Locate the cell with the specified text and output its [x, y] center coordinate. 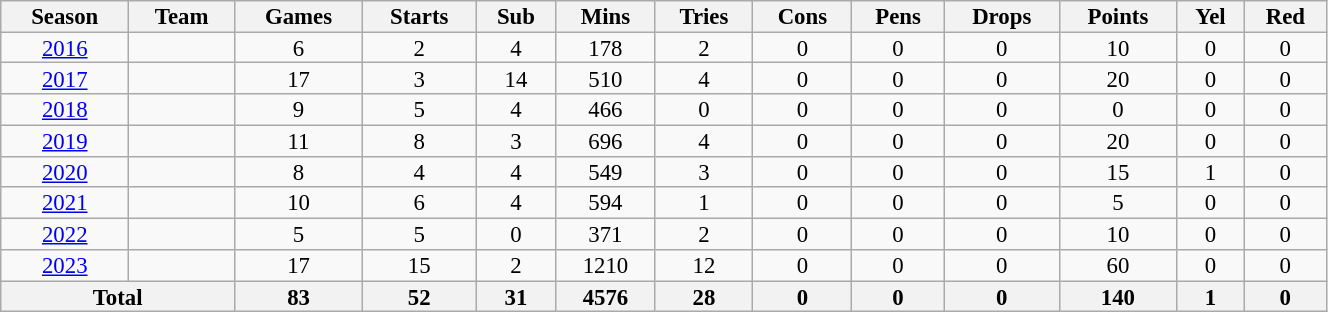
11 [299, 140]
2019 [65, 140]
466 [606, 110]
140 [1118, 296]
Tries [704, 16]
696 [606, 140]
Mins [606, 16]
28 [704, 296]
2023 [65, 266]
9 [299, 110]
Cons [802, 16]
Sub [516, 16]
Season [65, 16]
Points [1118, 16]
Red [1285, 16]
52 [420, 296]
178 [606, 48]
594 [606, 204]
549 [606, 172]
371 [606, 234]
2021 [65, 204]
2018 [65, 110]
14 [516, 78]
Drops [1002, 16]
4576 [606, 296]
31 [516, 296]
60 [1118, 266]
510 [606, 78]
Games [299, 16]
12 [704, 266]
1210 [606, 266]
Yel [1211, 16]
2020 [65, 172]
Pens [898, 16]
83 [299, 296]
2022 [65, 234]
2017 [65, 78]
Team [182, 16]
Total [118, 296]
2016 [65, 48]
Starts [420, 16]
